Output the (x, y) coordinate of the center of the cell containing the given text.  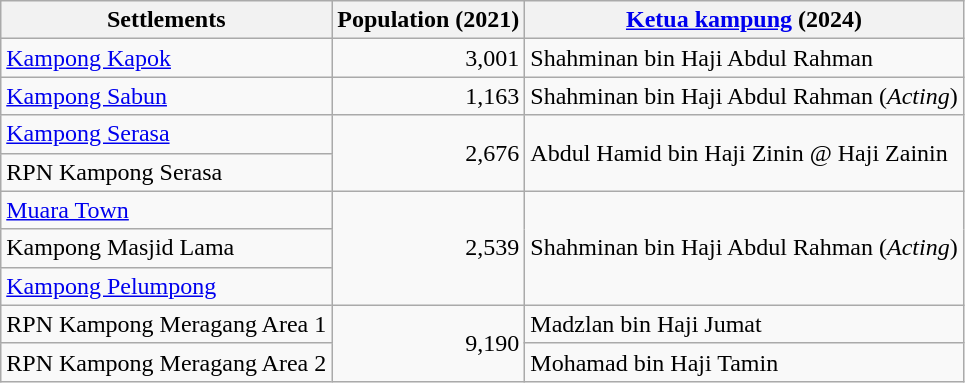
Kampong Serasa (166, 134)
Kampong Pelumpong (166, 286)
Abdul Hamid bin Haji Zinin @ Haji Zainin (744, 153)
1,163 (428, 96)
Madzlan bin Haji Jumat (744, 324)
9,190 (428, 343)
Shahminan bin Haji Abdul Rahman (744, 58)
Kampong Kapok (166, 58)
RPN Kampong Serasa (166, 172)
RPN Kampong Meragang Area 2 (166, 362)
2,539 (428, 248)
2,676 (428, 153)
Population (2021) (428, 20)
3,001 (428, 58)
Muara Town (166, 210)
Kampong Masjid Lama (166, 248)
Ketua kampung (2024) (744, 20)
Mohamad bin Haji Tamin (744, 362)
Kampong Sabun (166, 96)
Settlements (166, 20)
RPN Kampong Meragang Area 1 (166, 324)
